For the text-containing cell, return its midpoint in [X, Y] coordinate format. 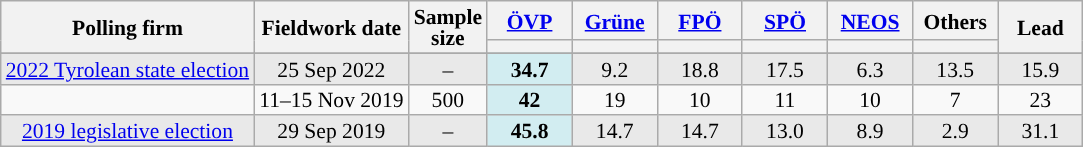
11 [784, 100]
42 [530, 100]
34.7 [530, 68]
23 [1040, 100]
13.0 [784, 132]
ÖVP [530, 20]
19 [614, 100]
Fieldwork date [331, 27]
NEOS [870, 20]
8.9 [870, 132]
29 Sep 2019 [331, 132]
Samplesize [448, 27]
Grüne [614, 20]
FPÖ [700, 20]
6.3 [870, 68]
500 [448, 100]
SPÖ [784, 20]
Others [956, 20]
Polling firm [128, 27]
13.5 [956, 68]
2022 Tyrolean state election [128, 68]
15.9 [1040, 68]
18.8 [700, 68]
45.8 [530, 132]
9.2 [614, 68]
Lead [1040, 27]
11–15 Nov 2019 [331, 100]
7 [956, 100]
2.9 [956, 132]
17.5 [784, 68]
2019 legislative election [128, 132]
31.1 [1040, 132]
25 Sep 2022 [331, 68]
